Output the (X, Y) coordinate of the center of the cell containing the given text.  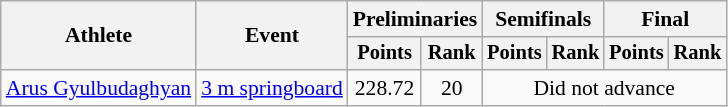
Event (272, 36)
20 (452, 88)
Arus Gyulbudaghyan (98, 88)
Athlete (98, 36)
Final (665, 19)
228.72 (385, 88)
Preliminaries (415, 19)
3 m springboard (272, 88)
Did not advance (604, 88)
Semifinals (543, 19)
